From the cell containing the given text, extract its center point as [x, y] coordinate. 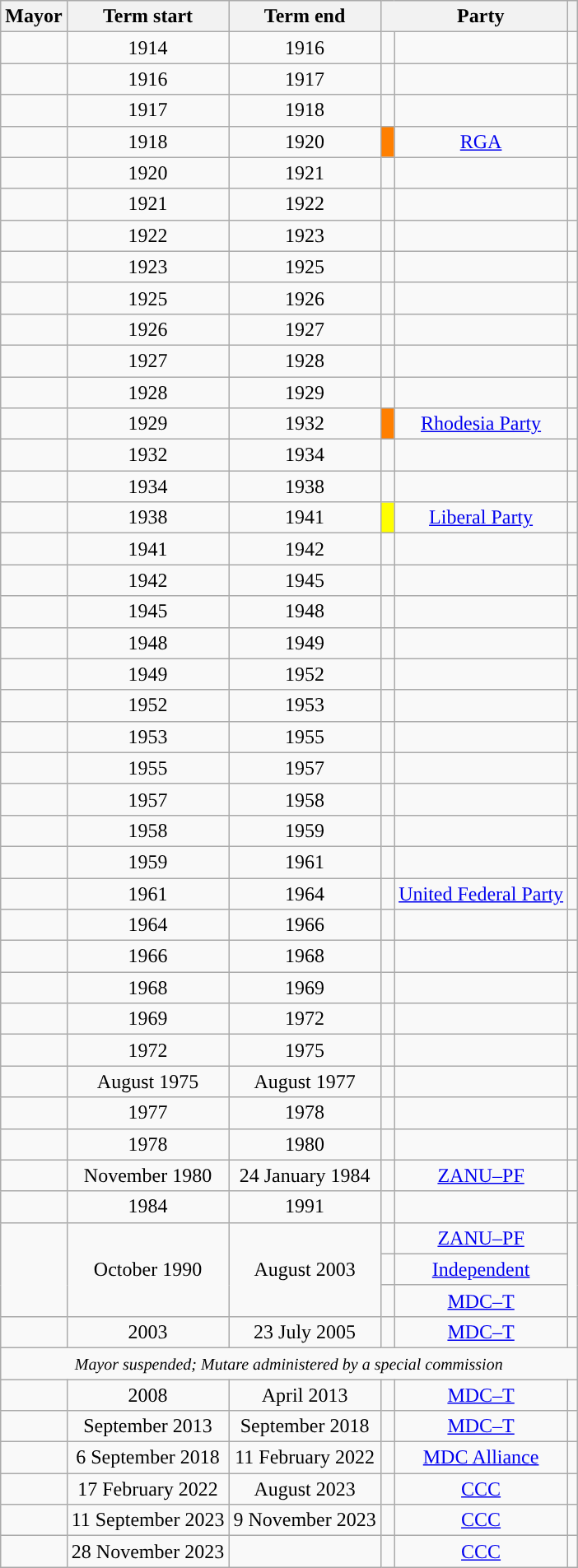
August 2003 [305, 1269]
April 2013 [305, 1395]
Party [481, 16]
Liberal Party [481, 518]
28 November 2023 [148, 1552]
1975 [305, 1050]
United Federal Party [481, 893]
23 July 2005 [305, 1332]
Term start [148, 16]
November 1980 [148, 1175]
24 January 1984 [305, 1175]
1980 [305, 1144]
August 1977 [305, 1082]
RGA [481, 142]
Independent [481, 1269]
August 2023 [305, 1489]
August 1975 [148, 1082]
1977 [148, 1113]
Rhodesia Party [481, 424]
September 2018 [305, 1426]
6 September 2018 [148, 1458]
Term end [305, 16]
Mayor suspended; Mutare administered by a special commission [289, 1363]
2008 [148, 1395]
17 February 2022 [148, 1489]
MDC Alliance [481, 1458]
October 1990 [148, 1269]
1984 [148, 1207]
1914 [148, 48]
11 February 2022 [305, 1458]
9 November 2023 [305, 1520]
2003 [148, 1332]
1991 [305, 1207]
Mayor [34, 16]
September 2013 [148, 1426]
11 September 2023 [148, 1520]
